Scan for the cell matching the given text and deliver its [X, Y] coordinate at center. 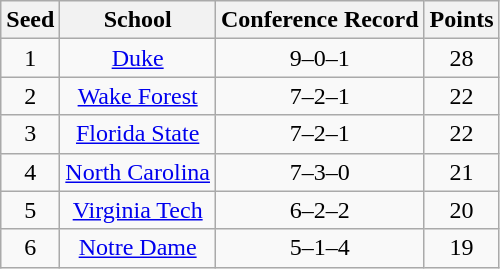
5 [30, 210]
19 [462, 248]
21 [462, 172]
28 [462, 58]
Virginia Tech [138, 210]
1 [30, 58]
North Carolina [138, 172]
9–0–1 [320, 58]
Duke [138, 58]
Notre Dame [138, 248]
Wake Forest [138, 96]
4 [30, 172]
2 [30, 96]
7–3–0 [320, 172]
6 [30, 248]
Conference Record [320, 20]
Seed [30, 20]
School [138, 20]
6–2–2 [320, 210]
Florida State [138, 134]
3 [30, 134]
20 [462, 210]
Points [462, 20]
5–1–4 [320, 248]
